Output the [X, Y] coordinate of the center of the cell containing the given text.  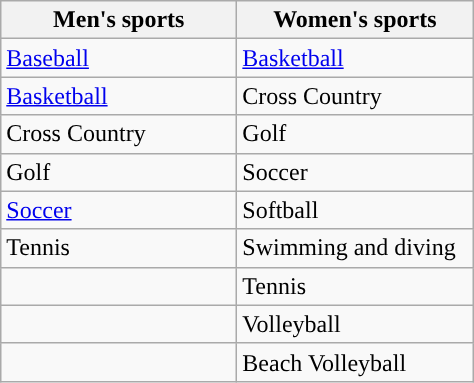
Softball [355, 210]
Beach Volleyball [355, 362]
Volleyball [355, 324]
Baseball [119, 58]
Men's sports [119, 20]
Women's sports [355, 20]
Swimming and diving [355, 248]
